For the text-containing cell, return its midpoint in [X, Y] coordinate format. 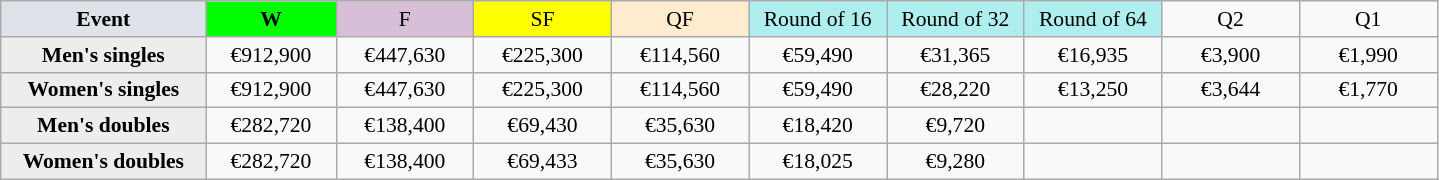
€3,900 [1231, 55]
QF [680, 19]
€28,220 [955, 90]
W [271, 19]
€1,990 [1368, 55]
Event [104, 19]
Round of 64 [1093, 19]
Q2 [1231, 19]
€16,935 [1093, 55]
Men's doubles [104, 126]
Women's singles [104, 90]
€3,644 [1231, 90]
€18,420 [818, 126]
€9,280 [955, 162]
F [405, 19]
Round of 32 [955, 19]
€31,365 [955, 55]
Women's doubles [104, 162]
Round of 16 [818, 19]
€13,250 [1093, 90]
€69,433 [543, 162]
€9,720 [955, 126]
€69,430 [543, 126]
SF [543, 19]
Q1 [1368, 19]
€18,025 [818, 162]
€1,770 [1368, 90]
Men's singles [104, 55]
